Detect which cell encompasses the target text, then output its [X, Y] center coordinate. 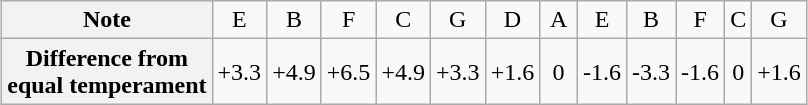
A [559, 20]
-3.3 [652, 72]
D [512, 20]
Difference fromequal temperament [107, 72]
Note [107, 20]
+6.5 [348, 72]
